Determine the [x, y] coordinate at the center of the cell enclosing the given text.  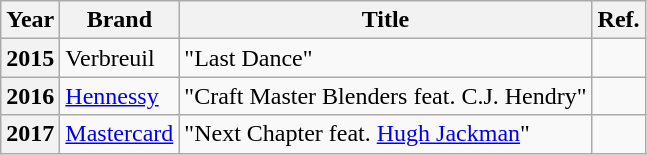
Ref. [618, 20]
2015 [30, 58]
2016 [30, 96]
"Last Dance" [386, 58]
Hennessy [120, 96]
"Next Chapter feat. Hugh Jackman" [386, 134]
Brand [120, 20]
Title [386, 20]
2017 [30, 134]
"Craft Master Blenders feat. C.J. Hendry" [386, 96]
Verbreuil [120, 58]
Year [30, 20]
Mastercard [120, 134]
